Identify which cell holds the provided text, then report its (x, y) central coordinate. 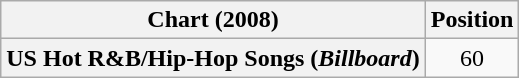
60 (472, 58)
US Hot R&B/Hip-Hop Songs (Billboard) (213, 58)
Chart (2008) (213, 20)
Position (472, 20)
